Pinpoint the cell where the given text exists, returning its (X, Y) midpoint coordinate. 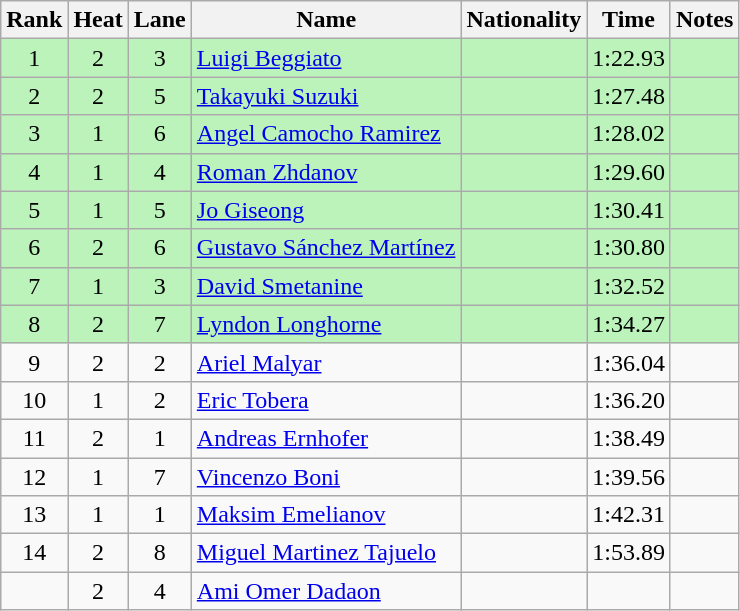
1:39.56 (629, 477)
Angel Camocho Ramirez (326, 134)
1:36.20 (629, 400)
1:42.31 (629, 515)
1:22.93 (629, 58)
1:30.41 (629, 210)
Miguel Martinez Tajuelo (326, 553)
13 (34, 515)
14 (34, 553)
1:34.27 (629, 324)
Heat (98, 20)
Lane (160, 20)
Roman Zhdanov (326, 172)
1:29.60 (629, 172)
1:36.04 (629, 362)
Nationality (524, 20)
11 (34, 438)
1:38.49 (629, 438)
12 (34, 477)
Eric Tobera (326, 400)
1:32.52 (629, 286)
Lyndon Longhorne (326, 324)
1:27.48 (629, 96)
Luigi Beggiato (326, 58)
Ami Omer Dadaon (326, 591)
10 (34, 400)
Vincenzo Boni (326, 477)
Jo Giseong (326, 210)
Name (326, 20)
Maksim Emelianov (326, 515)
Time (629, 20)
1:28.02 (629, 134)
Rank (34, 20)
Takayuki Suzuki (326, 96)
Ariel Malyar (326, 362)
Andreas Ernhofer (326, 438)
Gustavo Sánchez Martínez (326, 248)
Notes (704, 20)
1:30.80 (629, 248)
9 (34, 362)
1:53.89 (629, 553)
David Smetanine (326, 286)
